Determine the [x, y] coordinate at the center of the cell enclosing the given text.  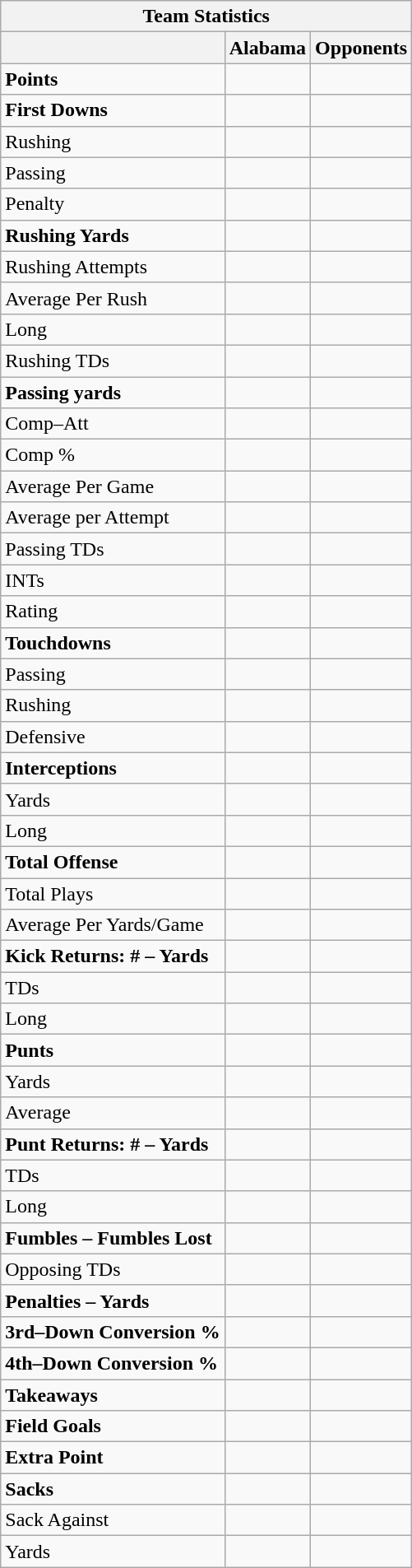
Average Per Yards/Game [113, 925]
Comp–Att [113, 424]
Field Goals [113, 1426]
3rd–Down Conversion % [113, 1332]
Alabama [267, 48]
Total Offense [113, 862]
Passing yards [113, 393]
Kick Returns: # – Yards [113, 956]
INTs [113, 580]
Opposing TDs [113, 1269]
Sack Against [113, 1520]
Average [113, 1113]
Rushing Attempts [113, 267]
Punt Returns: # – Yards [113, 1144]
Comp % [113, 455]
4th–Down Conversion % [113, 1363]
Penalties – Yards [113, 1300]
Extra Point [113, 1458]
Average per Attempt [113, 518]
Rushing TDs [113, 361]
Total Plays [113, 893]
Punts [113, 1050]
Average Per Rush [113, 298]
Fumbles – Fumbles Lost [113, 1238]
Takeaways [113, 1395]
Touchdowns [113, 643]
Opponents [362, 48]
Rating [113, 612]
Passing TDs [113, 549]
Team Statistics [206, 16]
Rushing Yards [113, 235]
Points [113, 79]
Average Per Game [113, 486]
Defensive [113, 737]
Sacks [113, 1489]
First Downs [113, 110]
Penalty [113, 204]
Interceptions [113, 768]
